Return the (x, y) coordinate for the center point of the cell that contains the specified text.  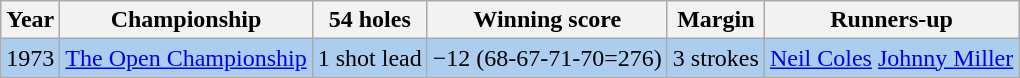
The Open Championship (186, 58)
Runners-up (891, 20)
Neil Coles Johnny Miller (891, 58)
Winning score (547, 20)
−12 (68-67-71-70=276) (547, 58)
Margin (716, 20)
1 shot lead (370, 58)
Year (30, 20)
54 holes (370, 20)
3 strokes (716, 58)
1973 (30, 58)
Championship (186, 20)
